Locate the cell with the specified text and output its (X, Y) center coordinate. 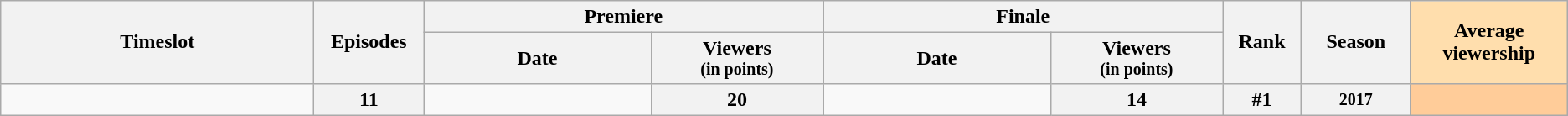
#1 (1262, 99)
14 (1137, 99)
20 (737, 99)
2017 (1355, 99)
Finale (1024, 17)
Season (1355, 42)
Timeslot (157, 42)
Premiere (623, 17)
11 (369, 99)
Average viewership (1489, 42)
Rank (1262, 42)
Episodes (369, 42)
